Search for the cell housing the specified text and yield its [x, y] center coordinate. 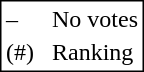
(#) [20, 53]
No votes [94, 19]
Ranking [94, 53]
– [20, 19]
